Detect which cell encompasses the target text, then output its [x, y] center coordinate. 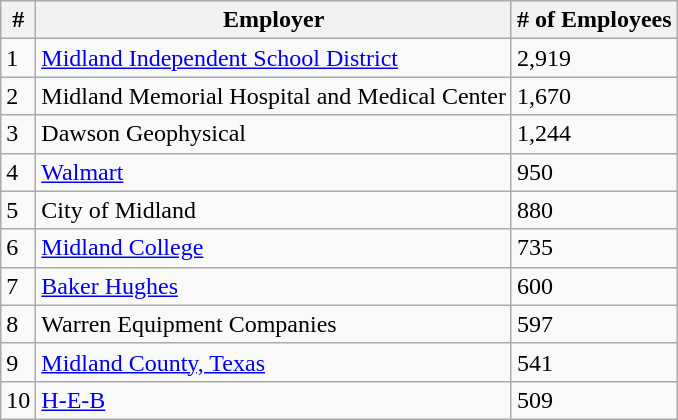
Dawson Geophysical [274, 134]
Employer [274, 20]
9 [18, 362]
Midland County, Texas [274, 362]
735 [594, 248]
1,244 [594, 134]
Midland Memorial Hospital and Medical Center [274, 96]
2,919 [594, 58]
4 [18, 172]
Walmart [274, 172]
1 [18, 58]
950 [594, 172]
H-E-B [274, 400]
7 [18, 286]
1,670 [594, 96]
Midland Independent School District [274, 58]
8 [18, 324]
6 [18, 248]
Warren Equipment Companies [274, 324]
Baker Hughes [274, 286]
Midland College [274, 248]
2 [18, 96]
# [18, 20]
# of Employees [594, 20]
City of Midland [274, 210]
597 [594, 324]
600 [594, 286]
509 [594, 400]
10 [18, 400]
880 [594, 210]
5 [18, 210]
541 [594, 362]
3 [18, 134]
